Extract the (X, Y) coordinate from the center of the cell holding the provided text.  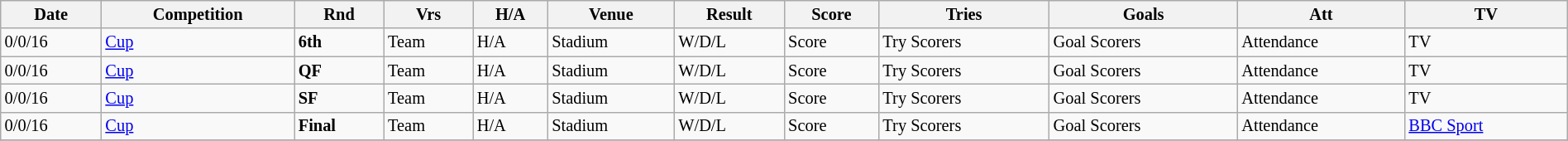
Final (339, 126)
Vrs (428, 14)
Venue (610, 14)
Tries (964, 14)
SF (339, 98)
Competition (198, 14)
Goals (1144, 14)
Rnd (339, 14)
BBC Sport (1487, 126)
Att (1321, 14)
Date (51, 14)
6th (339, 42)
QF (339, 70)
Result (729, 14)
